Extract the [x, y] coordinate from the center of the cell holding the provided text.  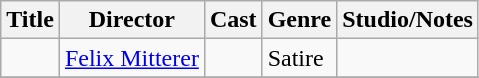
Cast [233, 20]
Satire [300, 58]
Director [132, 20]
Felix Mitterer [132, 58]
Studio/Notes [408, 20]
Genre [300, 20]
Title [30, 20]
